Return the (x, y) coordinate for the center point of the cell that contains the specified text.  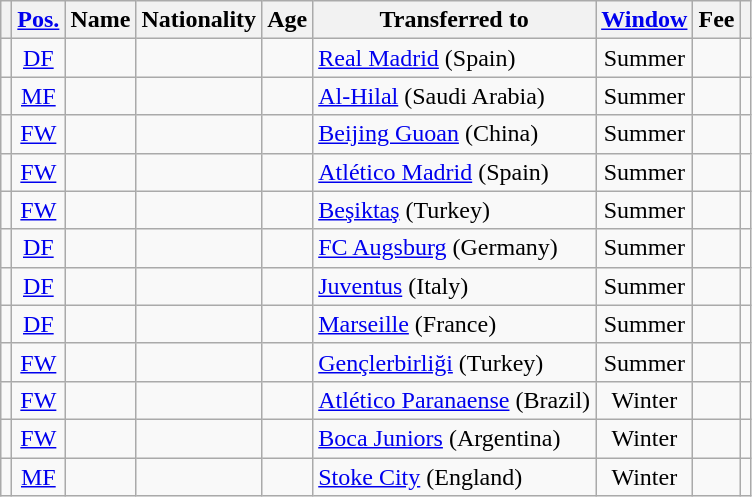
Atlético Madrid (Spain) (454, 172)
Juventus (Italy) (454, 286)
Transferred to (454, 20)
Fee (716, 20)
Age (288, 20)
Beşiktaş (Turkey) (454, 210)
FC Augsburg (Germany) (454, 248)
Boca Juniors (Argentina) (454, 438)
Nationality (199, 20)
Stoke City (England) (454, 477)
Al-Hilal (Saudi Arabia) (454, 96)
Window (644, 20)
Gençlerbirliği (Turkey) (454, 362)
Atlético Paranaense (Brazil) (454, 400)
Marseille (France) (454, 324)
Name (100, 20)
Real Madrid (Spain) (454, 58)
Beijing Guoan (China) (454, 134)
Pos. (38, 20)
